Extract the [X, Y] coordinate from the center of the cell holding the provided text.  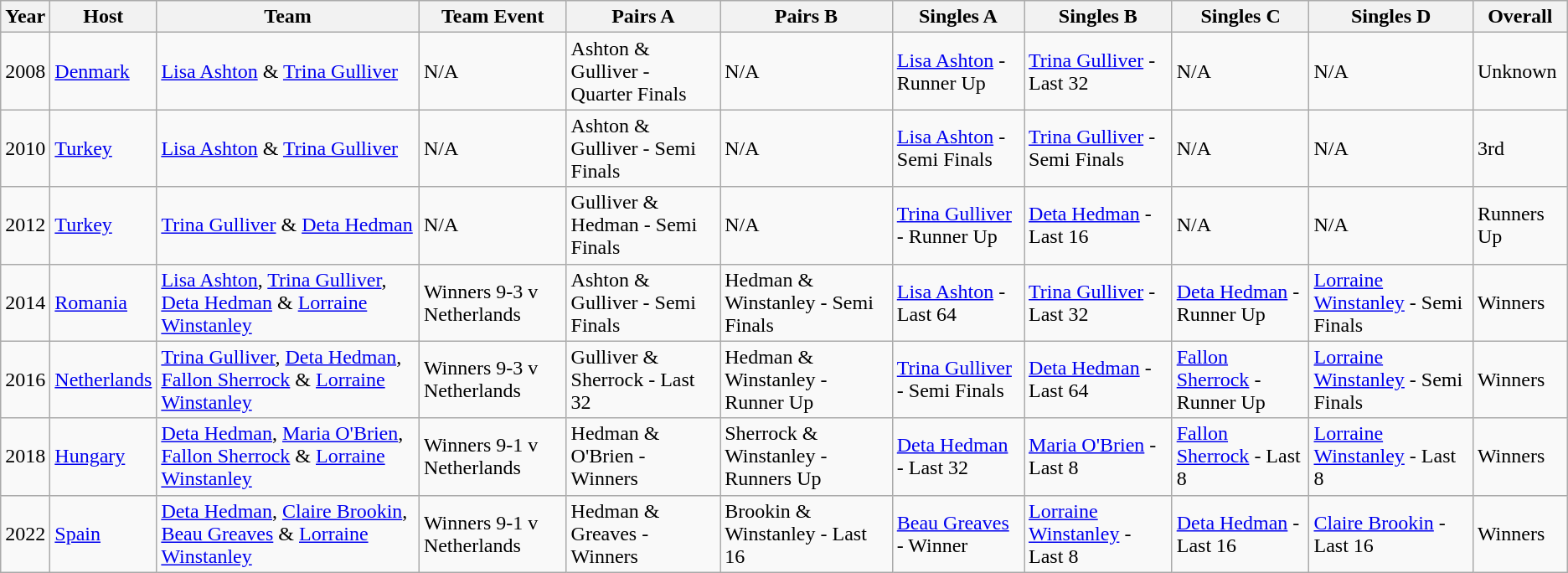
Maria O'Brien - Last 8 [1099, 457]
Team Event [493, 17]
Deta Hedman - Last 32 [958, 457]
2022 [25, 534]
Romania [104, 302]
Hedman & O'Brien - Winners [643, 457]
Hedman & Winstanley - Semi Finals [807, 302]
Deta Hedman, Maria O'Brien, Fallon Sherrock & Lorraine Winstanley [288, 457]
2018 [25, 457]
Host [104, 17]
Brookin & Winstanley - Last 16 [807, 534]
Lisa Ashton - Semi Finals [958, 148]
Team [288, 17]
Pairs A [643, 17]
Sherrock & Winstanley - Runners Up [807, 457]
Claire Brookin - Last 16 [1390, 534]
Fallon Sherrock - Runner Up [1240, 379]
Gulliver & Sherrock - Last 32 [643, 379]
Year [25, 17]
Hungary [104, 457]
Singles C [1240, 17]
Hedman & Winstanley - Runner Up [807, 379]
Gulliver & Hedman - Semi Finals [643, 225]
Overall [1519, 17]
Runners Up [1519, 225]
Trina Gulliver, Deta Hedman, Fallon Sherrock & Lorraine Winstanley [288, 379]
Unknown [1519, 71]
Beau Greaves - Winner [958, 534]
Deta Hedman - Runner Up [1240, 302]
3rd [1519, 148]
Fallon Sherrock - Last 8 [1240, 457]
2012 [25, 225]
Ashton & Gulliver - Quarter Finals [643, 71]
Hedman & Greaves - Winners [643, 534]
Singles B [1099, 17]
Pairs B [807, 17]
2016 [25, 379]
Deta Hedman - Last 64 [1099, 379]
2008 [25, 71]
Lisa Ashton, Trina Gulliver, Deta Hedman & Lorraine Winstanley [288, 302]
2010 [25, 148]
Lisa Ashton - Runner Up [958, 71]
Denmark [104, 71]
Netherlands [104, 379]
Singles D [1390, 17]
Trina Gulliver & Deta Hedman [288, 225]
Singles A [958, 17]
Deta Hedman, Claire Brookin, Beau Greaves & Lorraine Winstanley [288, 534]
Spain [104, 534]
Lisa Ashton - Last 64 [958, 302]
2014 [25, 302]
Trina Gulliver - Runner Up [958, 225]
